Pinpoint the cell where the given text exists, returning its [x, y] midpoint coordinate. 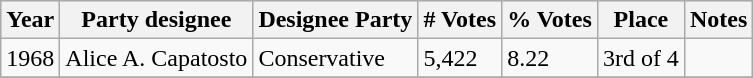
3rd of 4 [640, 58]
Notes [718, 20]
Alice A. Capatosto [156, 58]
1968 [30, 58]
Year [30, 20]
# Votes [460, 20]
5,422 [460, 58]
Party designee [156, 20]
% Votes [550, 20]
Designee Party [336, 20]
Conservative [336, 58]
Place [640, 20]
8.22 [550, 58]
